Provide the (X, Y) coordinate of the cell's center where the given text is located.  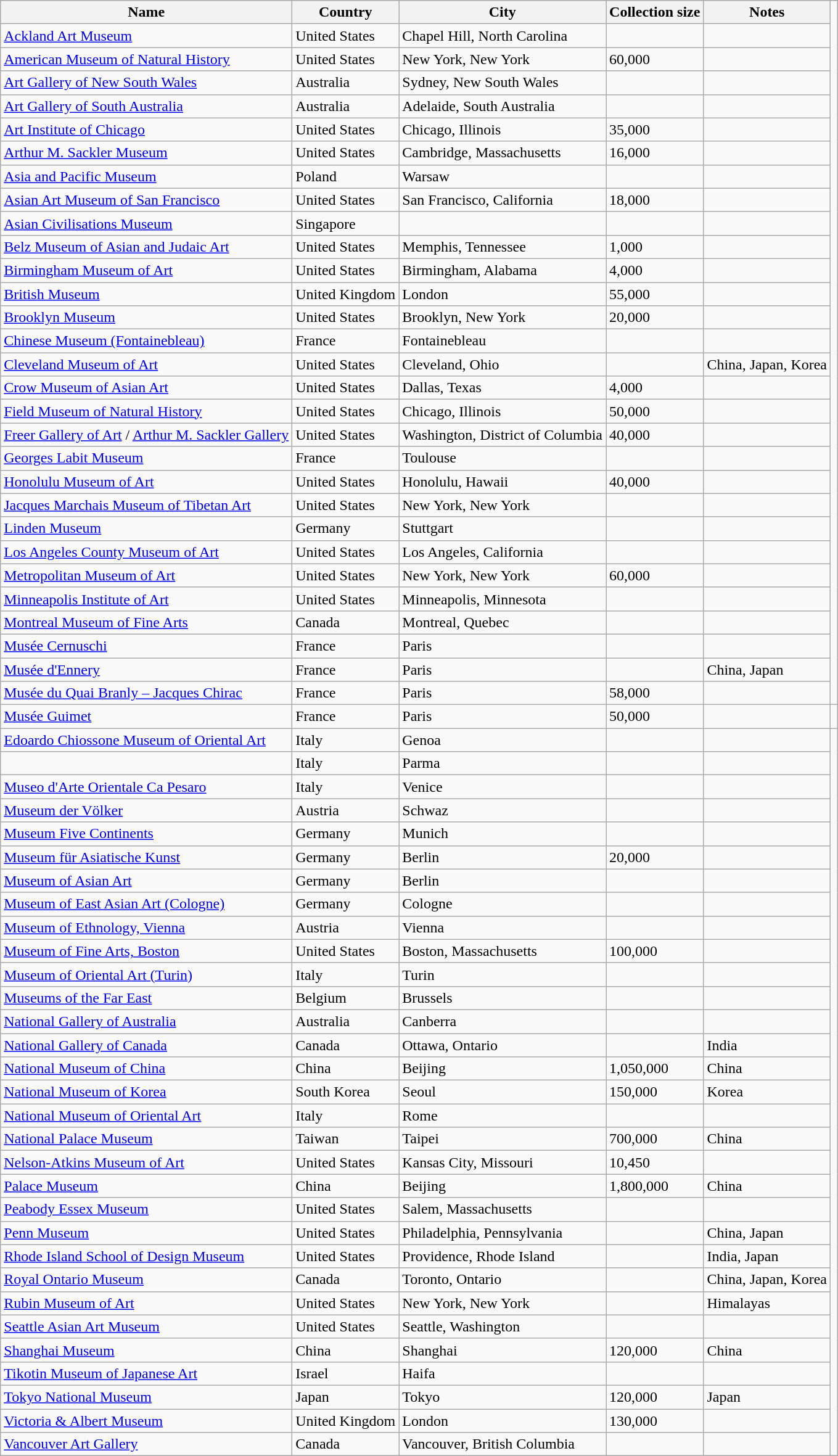
Seattle, Washington (503, 1326)
Korea (767, 1092)
55,000 (655, 294)
Memphis, Tennessee (503, 247)
Art Gallery of South Australia (147, 106)
Belz Museum of Asian and Judaic Art (147, 247)
Philadelphia, Pennsylvania (503, 1233)
Shanghai Museum (147, 1350)
Toronto, Ontario (503, 1280)
1,000 (655, 247)
Vancouver, British Columbia (503, 1444)
Taipei (503, 1139)
Canberra (503, 1021)
National Gallery of Canada (147, 1045)
Nelson-Atkins Museum of Art (147, 1162)
Ottawa, Ontario (503, 1045)
Museum of East Asian Art (Cologne) (147, 904)
Crow Museum of Asian Art (147, 388)
Notes (767, 12)
Musée d'Ennery (147, 669)
Birmingham, Alabama (503, 270)
Linden Museum (147, 529)
1,800,000 (655, 1186)
Museum of Fine Arts, Boston (147, 951)
35,000 (655, 130)
Museum Five Continents (147, 834)
Stuttgart (503, 529)
Tokyo National Museum (147, 1397)
Rubin Museum of Art (147, 1303)
1,050,000 (655, 1069)
Museum of Oriental Art (Turin) (147, 974)
Schwaz (503, 810)
Field Museum of Natural History (147, 411)
Museum of Asian Art (147, 881)
Freer Gallery of Art / Arthur M. Sackler Gallery (147, 435)
Himalayas (767, 1303)
Vienna (503, 927)
Venice (503, 787)
Rhode Island School of Design Museum (147, 1256)
Boston, Massachusetts (503, 951)
Museums of the Far East (147, 998)
Ackland Art Museum (147, 36)
Cologne (503, 904)
Los Angeles County Museum of Art (147, 552)
National Museum of China (147, 1069)
Honolulu Museum of Art (147, 482)
Brooklyn, New York (503, 318)
Honolulu, Hawaii (503, 482)
Taiwan (345, 1139)
City (503, 12)
Asian Civilisations Museum (147, 223)
Montreal, Quebec (503, 622)
Munich (503, 834)
Haifa (503, 1373)
Victoria & Albert Museum (147, 1420)
Tokyo (503, 1397)
700,000 (655, 1139)
Brooklyn Museum (147, 318)
Cambridge, Massachusetts (503, 153)
San Francisco, California (503, 200)
Los Angeles, California (503, 552)
Musée du Quai Branly – Jacques Chirac (147, 693)
Israel (345, 1373)
Jacques Marchais Museum of Tibetan Art (147, 505)
Metropolitan Museum of Art (147, 575)
Genoa (503, 740)
India, Japan (767, 1256)
Adelaide, South Australia (503, 106)
Providence, Rhode Island (503, 1256)
Poland (345, 176)
South Korea (345, 1092)
Seoul (503, 1092)
Seattle Asian Art Museum (147, 1326)
Belgium (345, 998)
National Palace Museum (147, 1139)
Brussels (503, 998)
Vancouver Art Gallery (147, 1444)
Toulouse (503, 458)
Minneapolis Institute of Art (147, 599)
Musée Guimet (147, 717)
Asia and Pacific Museum (147, 176)
British Museum (147, 294)
Salem, Massachusetts (503, 1209)
Art Gallery of New South Wales (147, 83)
National Gallery of Australia (147, 1021)
100,000 (655, 951)
National Museum of Korea (147, 1092)
10,450 (655, 1162)
Edoardo Chiossone Museum of Oriental Art (147, 740)
Fontainebleau (503, 341)
Singapore (345, 223)
Museum of Ethnology, Vienna (147, 927)
Arthur M. Sackler Museum (147, 153)
Birmingham Museum of Art (147, 270)
Cleveland Museum of Art (147, 364)
Museum für Asiatische Kunst (147, 857)
Country (345, 12)
Palace Museum (147, 1186)
Museo d'Arte Orientale Ca Pesaro (147, 787)
Warsaw (503, 176)
Royal Ontario Museum (147, 1280)
130,000 (655, 1420)
Collection size (655, 12)
Name (147, 12)
Tikotin Museum of Japanese Art (147, 1373)
Museum der Völker (147, 810)
Sydney, New South Wales (503, 83)
Georges Labit Museum (147, 458)
Musée Cernuschi (147, 646)
Art Institute of Chicago (147, 130)
Asian Art Museum of San Francisco (147, 200)
Cleveland, Ohio (503, 364)
Minneapolis, Minnesota (503, 599)
Dallas, Texas (503, 388)
American Museum of Natural History (147, 59)
Penn Museum (147, 1233)
Parma (503, 763)
Washington, District of Columbia (503, 435)
150,000 (655, 1092)
Kansas City, Missouri (503, 1162)
Shanghai (503, 1350)
Peabody Essex Museum (147, 1209)
58,000 (655, 693)
Chapel Hill, North Carolina (503, 36)
National Museum of Oriental Art (147, 1116)
16,000 (655, 153)
Montreal Museum of Fine Arts (147, 622)
India (767, 1045)
Turin (503, 974)
18,000 (655, 200)
Rome (503, 1116)
Chinese Museum (Fontainebleau) (147, 341)
